Return the (x, y) coordinate for the center point of the cell that contains the specified text.  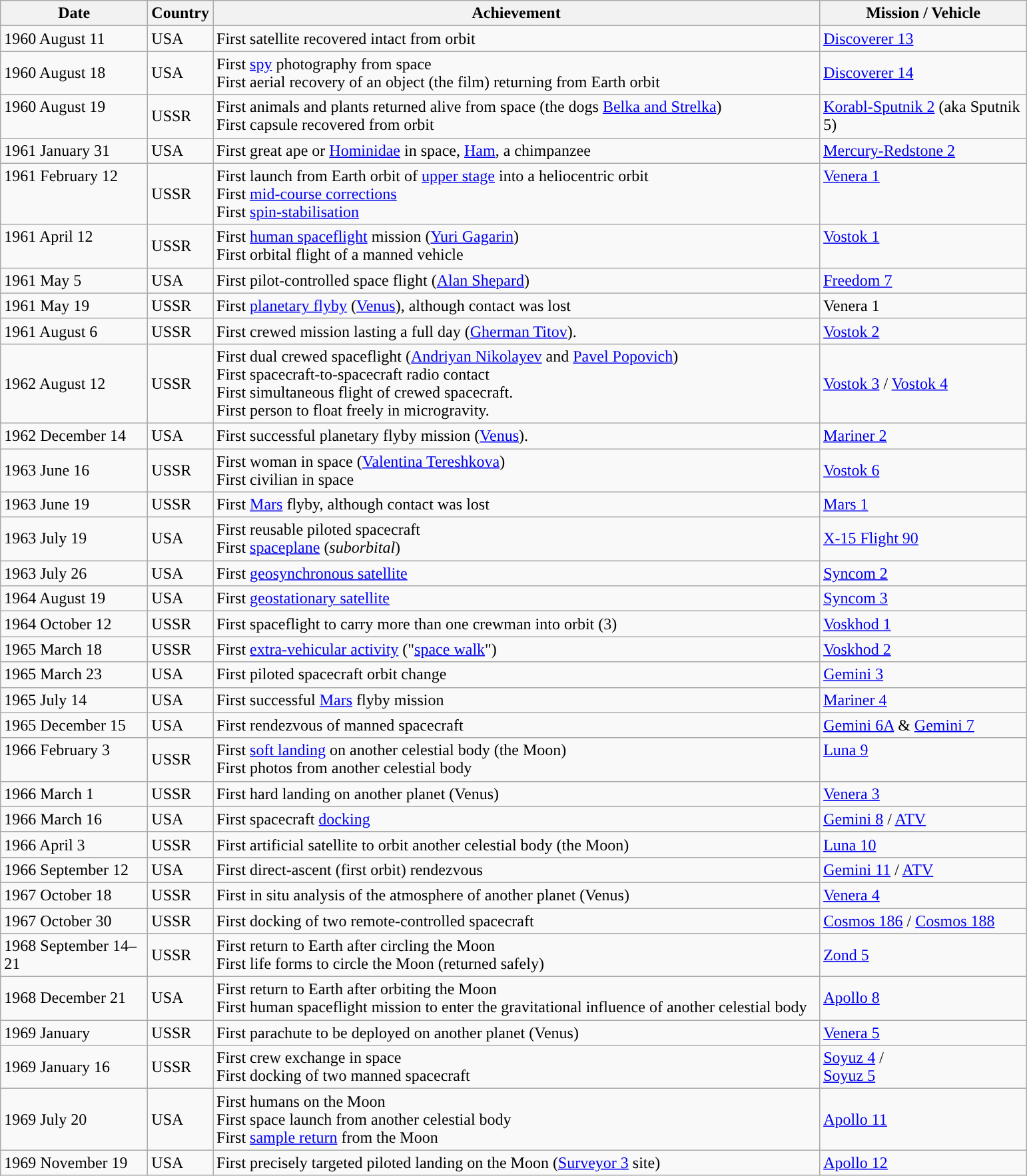
First extra-vehicular activity ("space walk") (517, 649)
First precisely targeted piloted landing on the Moon (Surveyor 3 site) (517, 1163)
First soft landing on another celestial body (the Moon) First photos from another celestial body (517, 759)
Apollo 12 (923, 1163)
Gemini 11 / ATV (923, 870)
First spaceflight to carry more than one crewman into orbit (3) (517, 624)
Cosmos 186 / Cosmos 188 (923, 921)
1965 March 23 (75, 675)
Syncom 2 (923, 573)
1964 October 12 (75, 624)
First rendezvous of manned spacecraft (517, 725)
1966 March 1 (75, 794)
1963 June 16 (75, 470)
First artificial satellite to orbit another celestial body (the Moon) (517, 844)
Date (75, 13)
First direct-ascent (first orbit) rendezvous (517, 870)
Mars 1 (923, 505)
1966 February 3 (75, 759)
Voskhod 1 (923, 624)
1968 December 21 (75, 999)
First piloted spacecraft orbit change (517, 675)
1961 May 5 (75, 280)
Mariner 4 (923, 700)
X-15 Flight 90 (923, 539)
Vostok 3 / Vostok 4 (923, 384)
1967 October 30 (75, 921)
Luna 10 (923, 844)
Apollo 11 (923, 1119)
1965 July 14 (75, 700)
First crew exchange in spaceFirst docking of two manned spacecraft (517, 1067)
1961 April 12 (75, 246)
1962 December 14 (75, 436)
First planetary flyby (Venus), although contact was lost (517, 306)
Gemini 8 / ATV (923, 819)
Gemini 3 (923, 675)
First return to Earth after circling the MoonFirst life forms to circle the Moon (returned safely) (517, 955)
Venera 4 (923, 895)
First parachute to be deployed on another planet (Venus) (517, 1033)
First Mars flyby, although contact was lost (517, 505)
1962 August 12 (75, 384)
First launch from Earth orbit of upper stage into a heliocentric orbitFirst mid-course corrections First spin-stabilisation (517, 194)
1965 December 15 (75, 725)
Luna 9 (923, 759)
First spacecraft docking (517, 819)
1961 August 6 (75, 331)
1963 June 19 (75, 505)
First great ape or Hominidae in space, Ham, a chimpanzee (517, 150)
1969 November 19 (75, 1163)
First human spaceflight mission (Yuri Gagarin)First orbital flight of a manned vehicle (517, 246)
1964 August 19 (75, 599)
1960 August 11 (75, 39)
Mariner 2 (923, 436)
Gemini 6A & Gemini 7 (923, 725)
First woman in space (Valentina Tereshkova) First civilian in space (517, 470)
First pilot-controlled space flight (Alan Shepard) (517, 280)
Vostok 1 (923, 246)
First animals and plants returned alive from space (the dogs Belka and Strelka)First capsule recovered from orbit (517, 116)
1969 January 16 (75, 1067)
First successful Mars flyby mission (517, 700)
Korabl-Sputnik 2 (aka Sputnik 5) (923, 116)
First successful planetary flyby mission (Venus). (517, 436)
Soyuz 4 /Soyuz 5 (923, 1067)
1963 July 26 (75, 573)
1968 September 14–21 (75, 955)
Zond 5 (923, 955)
First docking of two remote-controlled spacecraft (517, 921)
First geosynchronous satellite (517, 573)
Venera 5 (923, 1033)
1960 August 18 (75, 73)
First hard landing on another planet (Venus) (517, 794)
1965 March 18 (75, 649)
1966 April 3 (75, 844)
Achievement (517, 13)
First spy photography from spaceFirst aerial recovery of an object (the film) returning from Earth orbit (517, 73)
Vostok 6 (923, 470)
First in situ analysis of the atmosphere of another planet (Venus) (517, 895)
1966 March 16 (75, 819)
1961 May 19 (75, 306)
First humans on the Moon First space launch from another celestial bodyFirst sample return from the Moon (517, 1119)
Discoverer 13 (923, 39)
First satellite recovered intact from orbit (517, 39)
Mission / Vehicle (923, 13)
First reusable piloted spacecraftFirst spaceplane (suborbital) (517, 539)
Mercury-Redstone 2 (923, 150)
Voskhod 2 (923, 649)
1966 September 12 (75, 870)
Discoverer 14 (923, 73)
Vostok 2 (923, 331)
First return to Earth after orbiting the MoonFirst human spaceflight mission to enter the gravitational influence of another celestial body (517, 999)
1963 July 19 (75, 539)
1960 August 19 (75, 116)
1967 October 18 (75, 895)
1969 July 20 (75, 1119)
Country (180, 13)
Syncom 3 (923, 599)
Freedom 7 (923, 280)
1969 January (75, 1033)
First crewed mission lasting a full day (Gherman Titov). (517, 331)
1961 January 31 (75, 150)
Venera 3 (923, 794)
First geostationary satellite (517, 599)
1961 February 12 (75, 194)
Apollo 8 (923, 999)
